Detect which cell encompasses the target text, then output its [X, Y] center coordinate. 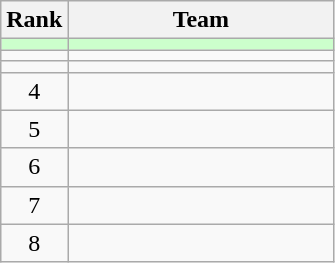
4 [34, 91]
5 [34, 129]
Rank [34, 20]
8 [34, 243]
Team [201, 20]
7 [34, 205]
6 [34, 167]
